Return (X, Y) of the center of cell containing provided text 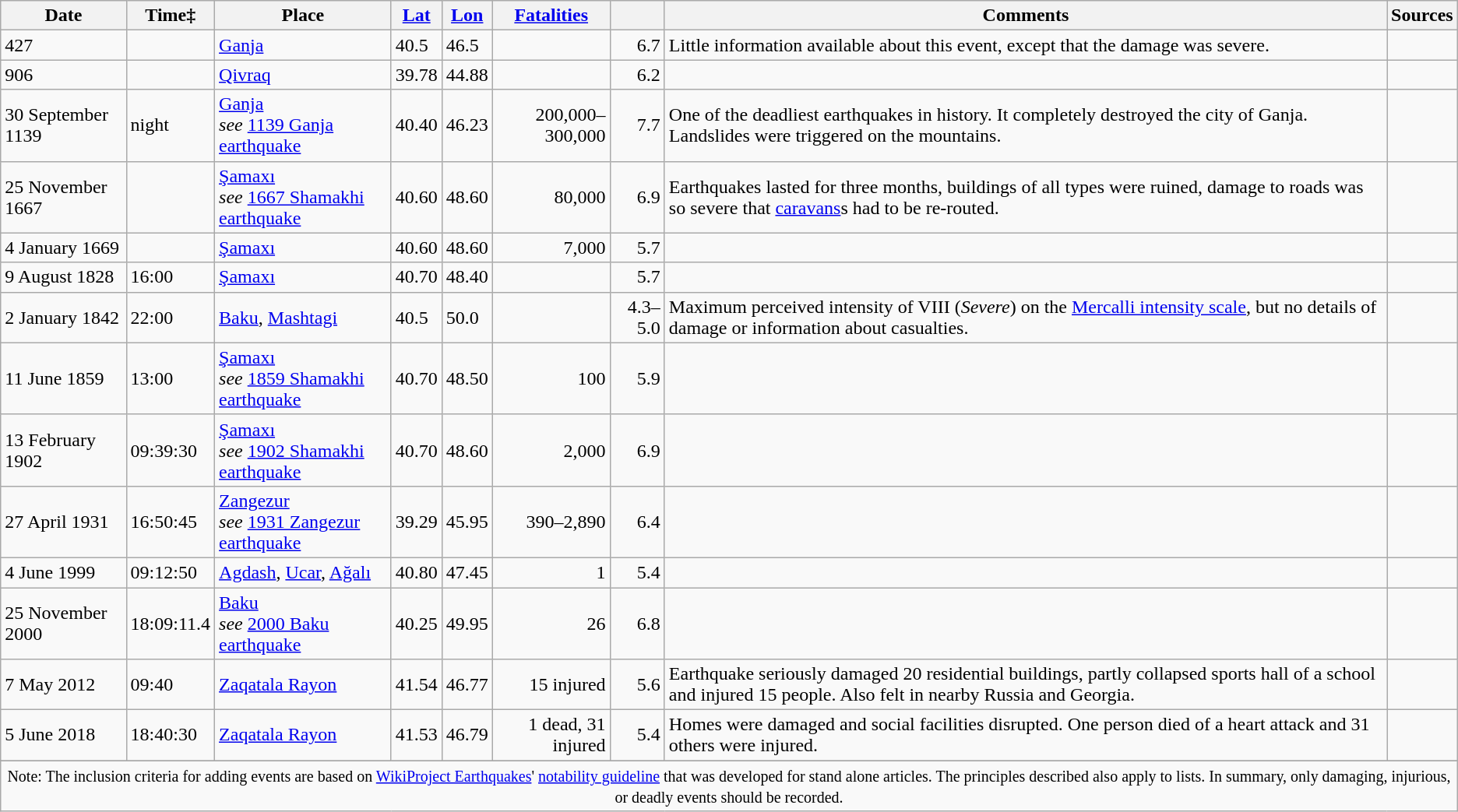
Homes were damaged and social facilities disrupted. One person died of a heart attack and 31 others were injured. (1025, 735)
47.45 (467, 572)
4 June 1999 (64, 572)
09:12:50 (171, 572)
Şamaxısee 1667 Shamakhi earthquake (304, 197)
2 January 1842 (64, 318)
49.95 (467, 623)
One of the deadliest earthquakes in history. It completely destroyed the city of Ganja. Landslides were triggered on the mountains. (1025, 125)
45.95 (467, 522)
40.80 (416, 572)
27 April 1931 (64, 522)
Sources (1422, 16)
39.78 (416, 75)
1 dead, 31 injured (551, 735)
5.6 (637, 685)
6.4 (637, 522)
Zangezursee 1931 Zangezur earthquake (304, 522)
25 November 1667 (64, 197)
Ganjasee 1139 Ganja earthquake (304, 125)
Qivraq (304, 75)
09:39:30 (171, 450)
Earthquakes lasted for three months, buildings of all types were ruined, damage to roads was so severe that caravanss had to be re-routed. (1025, 197)
7.7 (637, 125)
16:50:45 (171, 522)
night (171, 125)
80,000 (551, 197)
50.0 (467, 318)
2,000 (551, 450)
Time‡ (171, 16)
Date (64, 16)
16:00 (171, 277)
40.25 (416, 623)
46.77 (467, 685)
18:40:30 (171, 735)
Ganja (304, 45)
15 injured (551, 685)
44.88 (467, 75)
Bakusee 2000 Baku earthquake (304, 623)
6.2 (637, 75)
30 September 1139 (64, 125)
41.53 (416, 735)
48.50 (467, 378)
Lon (467, 16)
5 June 2018 (64, 735)
25 November 2000 (64, 623)
Maximum perceived intensity of VIII (Severe) on the Mercalli intensity scale, but no details of damage or information about casualties. (1025, 318)
427 (64, 45)
46.5 (467, 45)
Little information available about this event, except that the damage was severe. (1025, 45)
Lat (416, 16)
46.79 (467, 735)
Baku, Mashtagi (304, 318)
41.54 (416, 685)
Place (304, 16)
13:00 (171, 378)
4 January 1669 (64, 248)
46.23 (467, 125)
Comments (1025, 16)
Agdash, Ucar, Ağalı (304, 572)
390–2,890 (551, 522)
6.8 (637, 623)
100 (551, 378)
5.9 (637, 378)
9 August 1828 (64, 277)
48.40 (467, 277)
26 (551, 623)
09:40 (171, 685)
Şamaxısee 1902 Shamakhi earthquake (304, 450)
7,000 (551, 248)
40.40 (416, 125)
7 May 2012 (64, 685)
200,000–300,000 (551, 125)
22:00 (171, 318)
6.7 (637, 45)
906 (64, 75)
13 February 1902 (64, 450)
1 (551, 572)
4.3–5.0 (637, 318)
39.29 (416, 522)
11 June 1859 (64, 378)
18:09:11.4 (171, 623)
Fatalities (551, 16)
Şamaxısee 1859 Shamakhi earthquake (304, 378)
